Identify which cell holds the provided text, then report its (x, y) central coordinate. 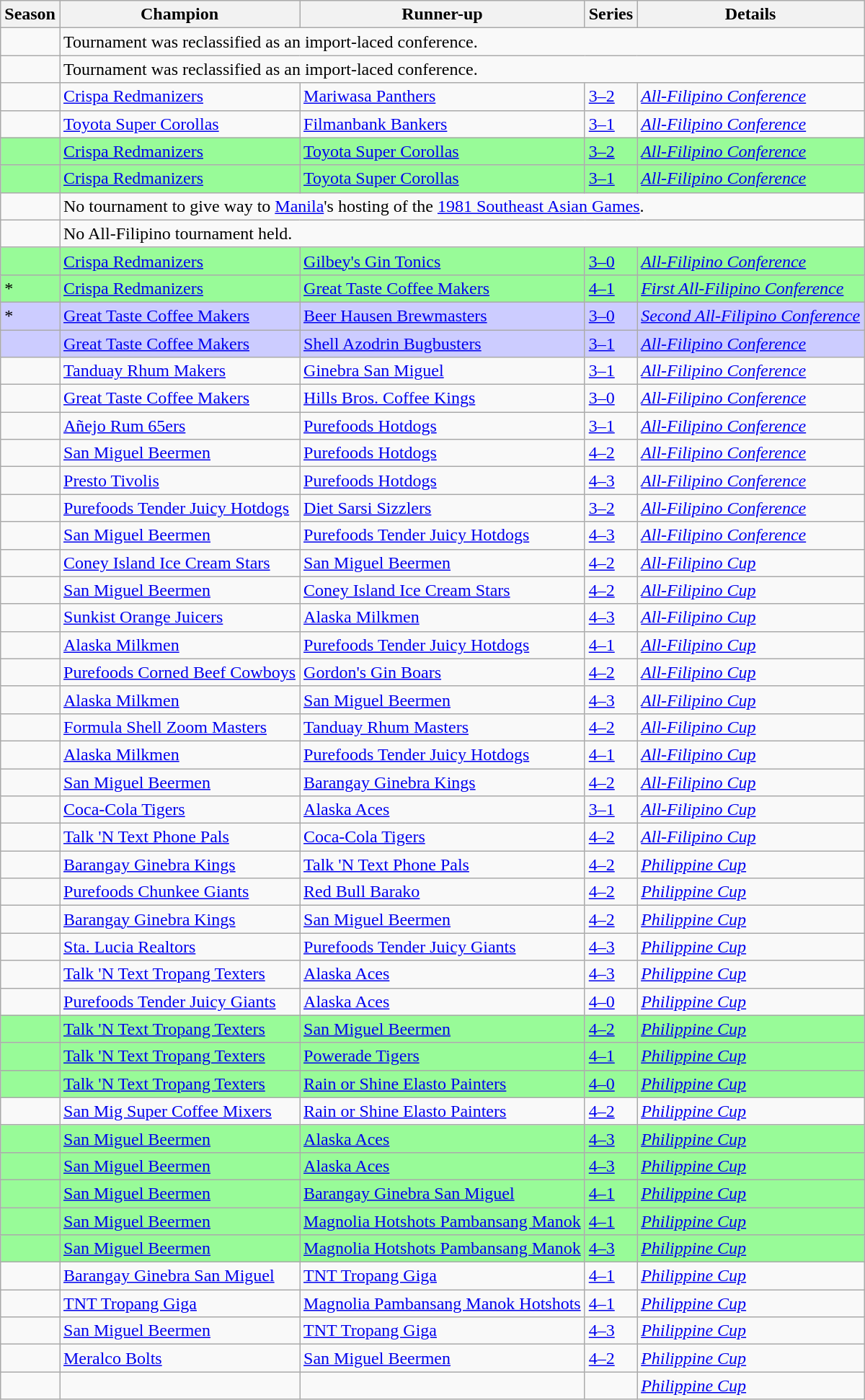
Formula Shell Zoom Masters (179, 727)
Filmanbank Bankers (443, 124)
Runner-up (443, 14)
Magnolia Pambansang Manok Hotshots (443, 1303)
Purefoods Corned Beef Cowboys (179, 672)
Mariwasa Panthers (443, 97)
Tanduay Rhum Masters (443, 727)
Meralco Bolts (179, 1358)
Gordon's Gin Boars (443, 672)
No tournament to give way to Manila's hosting of the 1981 Southeast Asian Games. (461, 206)
Series (611, 14)
Gilbey's Gin Tonics (443, 261)
Sta. Lucia Realtors (179, 947)
Tanduay Rhum Makers (179, 371)
Hills Bros. Coffee Kings (443, 398)
First All-Filipino Conference (751, 288)
No All-Filipino tournament held. (461, 233)
Diet Sarsi Sizzlers (443, 508)
Details (751, 14)
Second All-Filipino Conference (751, 316)
Powerade Tigers (443, 1056)
Champion (179, 14)
Añejo Rum 65ers (179, 426)
San Mig Super Coffee Mixers (179, 1111)
Purefoods Chunkee Giants (179, 892)
Beer Hausen Brewmasters (443, 316)
Ginebra San Miguel (443, 371)
Season (30, 14)
Presto Tivolis (179, 481)
Red Bull Barako (443, 892)
Sunkist Orange Juicers (179, 617)
Shell Azodrin Bugbusters (443, 344)
